Determine the [X, Y] coordinate at the center of the cell enclosing the given text.  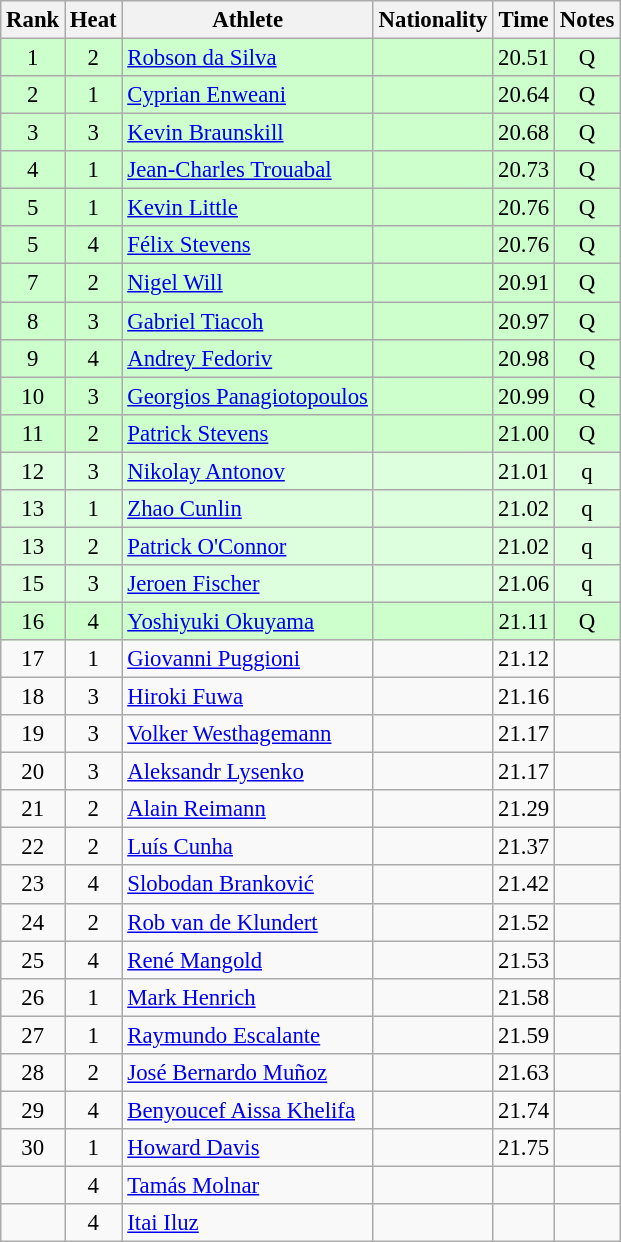
Gabriel Tiacoh [248, 321]
21.37 [524, 847]
30 [33, 1148]
21.29 [524, 809]
Time [524, 20]
Aleksandr Lysenko [248, 772]
20.99 [524, 396]
Hiroki Fuwa [248, 697]
Nigel Will [248, 283]
25 [33, 960]
20.97 [524, 321]
21.12 [524, 659]
Kevin Braunskill [248, 133]
16 [33, 621]
Howard Davis [248, 1148]
24 [33, 922]
21.58 [524, 997]
Luís Cunha [248, 847]
19 [33, 734]
21.74 [524, 1110]
Mark Henrich [248, 997]
Raymundo Escalante [248, 1035]
20.51 [524, 58]
21.11 [524, 621]
21.06 [524, 584]
Rank [33, 20]
Athlete [248, 20]
René Mangold [248, 960]
20.98 [524, 358]
20 [33, 772]
17 [33, 659]
21.53 [524, 960]
Félix Stevens [248, 245]
23 [33, 885]
28 [33, 1073]
8 [33, 321]
9 [33, 358]
José Bernardo Muñoz [248, 1073]
27 [33, 1035]
Kevin Little [248, 208]
Itai Iluz [248, 1223]
Tamás Molnar [248, 1185]
Giovanni Puggioni [248, 659]
Cyprian Enweani [248, 95]
15 [33, 584]
11 [33, 433]
Benyoucef Aissa Khelifa [248, 1110]
21.16 [524, 697]
29 [33, 1110]
Zhao Cunlin [248, 509]
20.91 [524, 283]
Nikolay Antonov [248, 471]
Notes [588, 20]
Patrick Stevens [248, 433]
21 [33, 809]
Jean-Charles Trouabal [248, 170]
Robson da Silva [248, 58]
Andrey Fedoriv [248, 358]
12 [33, 471]
21.59 [524, 1035]
20.64 [524, 95]
20.73 [524, 170]
Rob van de Klundert [248, 922]
21.63 [524, 1073]
26 [33, 997]
22 [33, 847]
7 [33, 283]
Alain Reimann [248, 809]
21.52 [524, 922]
21.01 [524, 471]
20.68 [524, 133]
Volker Westhagemann [248, 734]
21.00 [524, 433]
Yoshiyuki Okuyama [248, 621]
Georgios Panagiotopoulos [248, 396]
Nationality [432, 20]
21.42 [524, 885]
18 [33, 697]
Patrick O'Connor [248, 546]
Heat [94, 20]
21.75 [524, 1148]
Slobodan Branković [248, 885]
Jeroen Fischer [248, 584]
10 [33, 396]
